Locate the cell with the specified text and output its (X, Y) center coordinate. 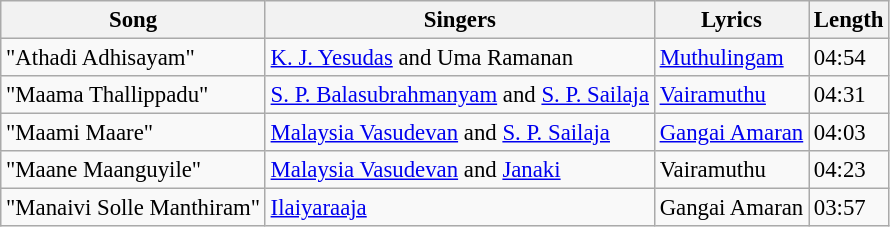
Malaysia Vasudevan and S. P. Sailaja (460, 133)
03:57 (849, 208)
Lyrics (731, 20)
"Maane Maanguyile" (134, 170)
S. P. Balasubrahmanyam and S. P. Sailaja (460, 95)
04:54 (849, 58)
Singers (460, 20)
K. J. Yesudas and Uma Ramanan (460, 58)
Song (134, 20)
Malaysia Vasudevan and Janaki (460, 170)
04:31 (849, 95)
04:03 (849, 133)
"Maami Maare" (134, 133)
"Athadi Adhisayam" (134, 58)
"Maama Thallippadu" (134, 95)
"Manaivi Solle Manthiram" (134, 208)
04:23 (849, 170)
Muthulingam (731, 58)
Length (849, 20)
Ilaiyaraaja (460, 208)
